Determine the (X, Y) coordinate at the center of the cell enclosing the given text.  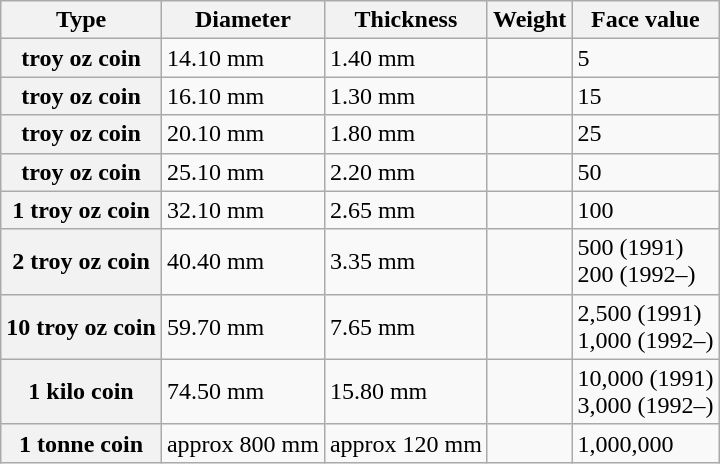
1 kilo coin (82, 392)
1.30 mm (406, 96)
32.10 mm (242, 210)
2,500 (1991)1,000 (1992–) (646, 326)
7.65 mm (406, 326)
1,000,000 (646, 443)
74.50 mm (242, 392)
59.70 mm (242, 326)
Face value (646, 20)
100 (646, 210)
approx 120 mm (406, 443)
10,000 (1991)3,000 (1992–) (646, 392)
Diameter (242, 20)
2.65 mm (406, 210)
1 troy oz coin (82, 210)
20.10 mm (242, 134)
14.10 mm (242, 58)
1 tonne coin (82, 443)
500 (1991)200 (1992–) (646, 262)
10 troy oz coin (82, 326)
40.40 mm (242, 262)
Weight (529, 20)
2.20 mm (406, 172)
50 (646, 172)
Type (82, 20)
15.80 mm (406, 392)
1.40 mm (406, 58)
3.35 mm (406, 262)
16.10 mm (242, 96)
2 troy oz coin (82, 262)
Thickness (406, 20)
approx 800 mm (242, 443)
5 (646, 58)
1.80 mm (406, 134)
15 (646, 96)
25 (646, 134)
25.10 mm (242, 172)
